Return [x, y] of the center of cell containing provided text 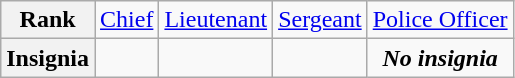
Police Officer [440, 20]
Lieutenant [216, 20]
Rank [48, 20]
Insignia [48, 58]
Sergeant [320, 20]
Chief [127, 20]
No insignia [440, 58]
